For the text-containing cell, return its midpoint in (x, y) coordinate format. 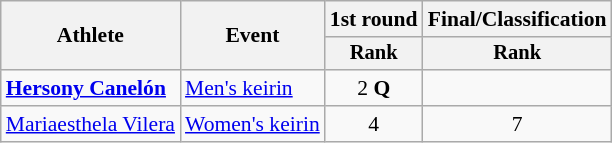
Mariaesthela Vilera (90, 124)
7 (518, 124)
2 Q (374, 88)
Athlete (90, 36)
Event (252, 36)
Women's keirin (252, 124)
Hersony Canelón (90, 88)
Final/Classification (518, 19)
Men's keirin (252, 88)
1st round (374, 19)
4 (374, 124)
